Locate the cell with the specified text and output its (x, y) center coordinate. 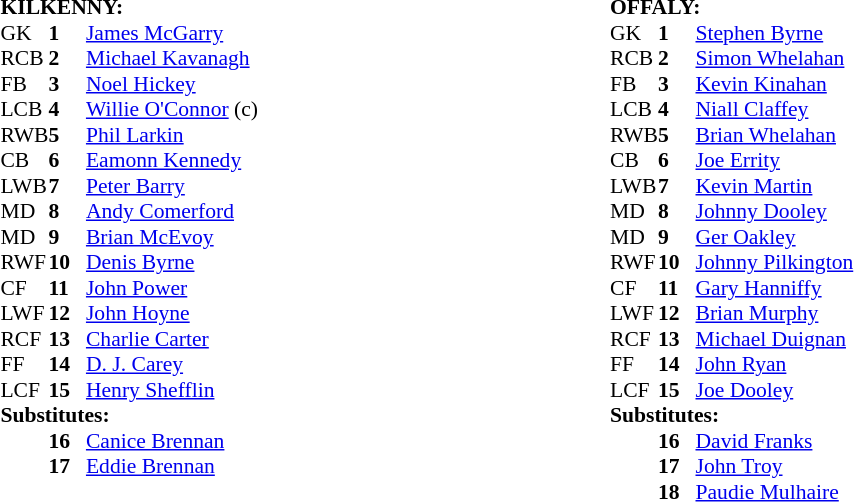
Michael Kavanagh (172, 59)
Charlie Carter (172, 339)
Ger Oakley (775, 237)
Henry Shefflin (172, 390)
Canice Brennan (172, 441)
Andy Comerford (172, 211)
John Troy (775, 467)
Gary Hanniffy (775, 288)
Stephen Byrne (775, 33)
Eddie Brennan (172, 467)
David Franks (775, 441)
Brian McEvoy (172, 237)
Niall Claffey (775, 109)
John Power (172, 288)
Kevin Martin (775, 186)
Noel Hickey (172, 84)
Phil Larkin (172, 135)
Michael Duignan (775, 339)
Simon Whelahan (775, 59)
Johnny Dooley (775, 211)
Kevin Kinahan (775, 84)
John Ryan (775, 365)
Brian Murphy (775, 313)
Joe Dooley (775, 390)
Eamonn Kennedy (172, 161)
Brian Whelahan (775, 135)
Joe Errity (775, 161)
Peter Barry (172, 186)
D. J. Carey (172, 365)
Johnny Pilkington (775, 263)
Denis Byrne (172, 263)
John Hoyne (172, 313)
James McGarry (172, 33)
Willie O'Connor (c) (172, 109)
